Pinpoint the cell where the given text exists, returning its [x, y] midpoint coordinate. 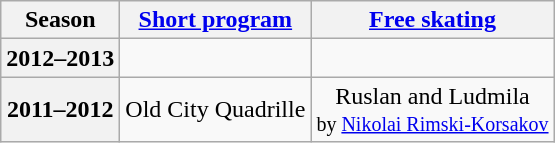
Free skating [432, 20]
Season [60, 20]
Short program [216, 20]
Old City Quadrille [216, 110]
Ruslan and Ludmila by Nikolai Rimski-Korsakov [432, 110]
2011–2012 [60, 110]
2012–2013 [60, 58]
